From the cell containing the given text, extract its center point as [x, y] coordinate. 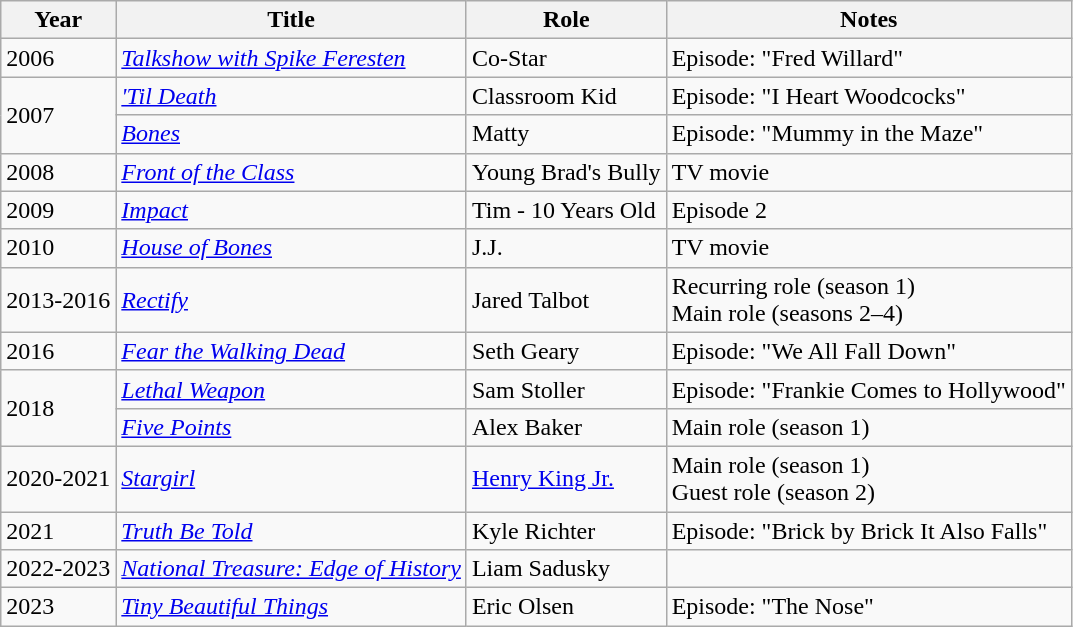
National Treasure: Edge of History [292, 569]
2008 [58, 172]
2022-2023 [58, 569]
2021 [58, 531]
2016 [58, 351]
Main role (season 1)Guest role (season 2) [868, 478]
2013-2016 [58, 300]
Episode: "Frankie Comes to Hollywood" [868, 389]
Alex Baker [566, 427]
Impact [292, 210]
Sam Stoller [566, 389]
Main role (season 1) [868, 427]
Stargirl [292, 478]
Episode: "We All Fall Down" [868, 351]
Notes [868, 20]
Recurring role (season 1)Main role (seasons 2–4) [868, 300]
'Til Death [292, 96]
Co-Star [566, 58]
Rectify [292, 300]
2023 [58, 607]
Episode 2 [868, 210]
Bones [292, 134]
Seth Geary [566, 351]
2020-2021 [58, 478]
Classroom Kid [566, 96]
Episode: "Fred Willard" [868, 58]
Tiny Beautiful Things [292, 607]
Truth Be Told [292, 531]
2010 [58, 248]
Jared Talbot [566, 300]
Liam Sadusky [566, 569]
Title [292, 20]
Young Brad's Bully [566, 172]
Front of the Class [292, 172]
2018 [58, 408]
2009 [58, 210]
Henry King Jr. [566, 478]
2006 [58, 58]
Episode: "The Nose" [868, 607]
Year [58, 20]
Episode: "Brick by Brick It Also Falls" [868, 531]
Talkshow with Spike Feresten [292, 58]
2007 [58, 115]
Eric Olsen [566, 607]
Matty [566, 134]
Role [566, 20]
Tim - 10 Years Old [566, 210]
Lethal Weapon [292, 389]
House of Bones [292, 248]
Episode: "I Heart Woodcocks" [868, 96]
J.J. [566, 248]
Five Points [292, 427]
Fear the Walking Dead [292, 351]
Kyle Richter [566, 531]
Episode: "Mummy in the Maze" [868, 134]
